Detect which cell encompasses the target text, then output its (x, y) center coordinate. 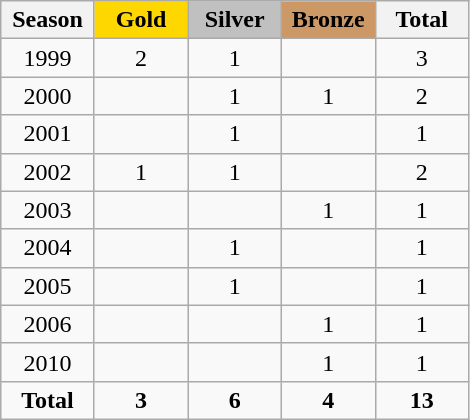
2003 (48, 210)
6 (235, 400)
2005 (48, 286)
Silver (235, 20)
2004 (48, 248)
2001 (48, 134)
4 (328, 400)
1999 (48, 58)
Season (48, 20)
Bronze (328, 20)
2000 (48, 96)
Gold (141, 20)
13 (422, 400)
2010 (48, 362)
2006 (48, 324)
2002 (48, 172)
